Locate the cell with the specified text and output its (x, y) center coordinate. 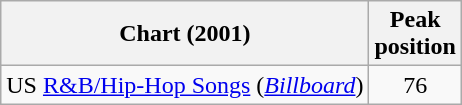
US R&B/Hip-Hop Songs (Billboard) (185, 85)
76 (415, 85)
Peakposition (415, 34)
Chart (2001) (185, 34)
